Scan for the cell matching the given text and deliver its (x, y) coordinate at center. 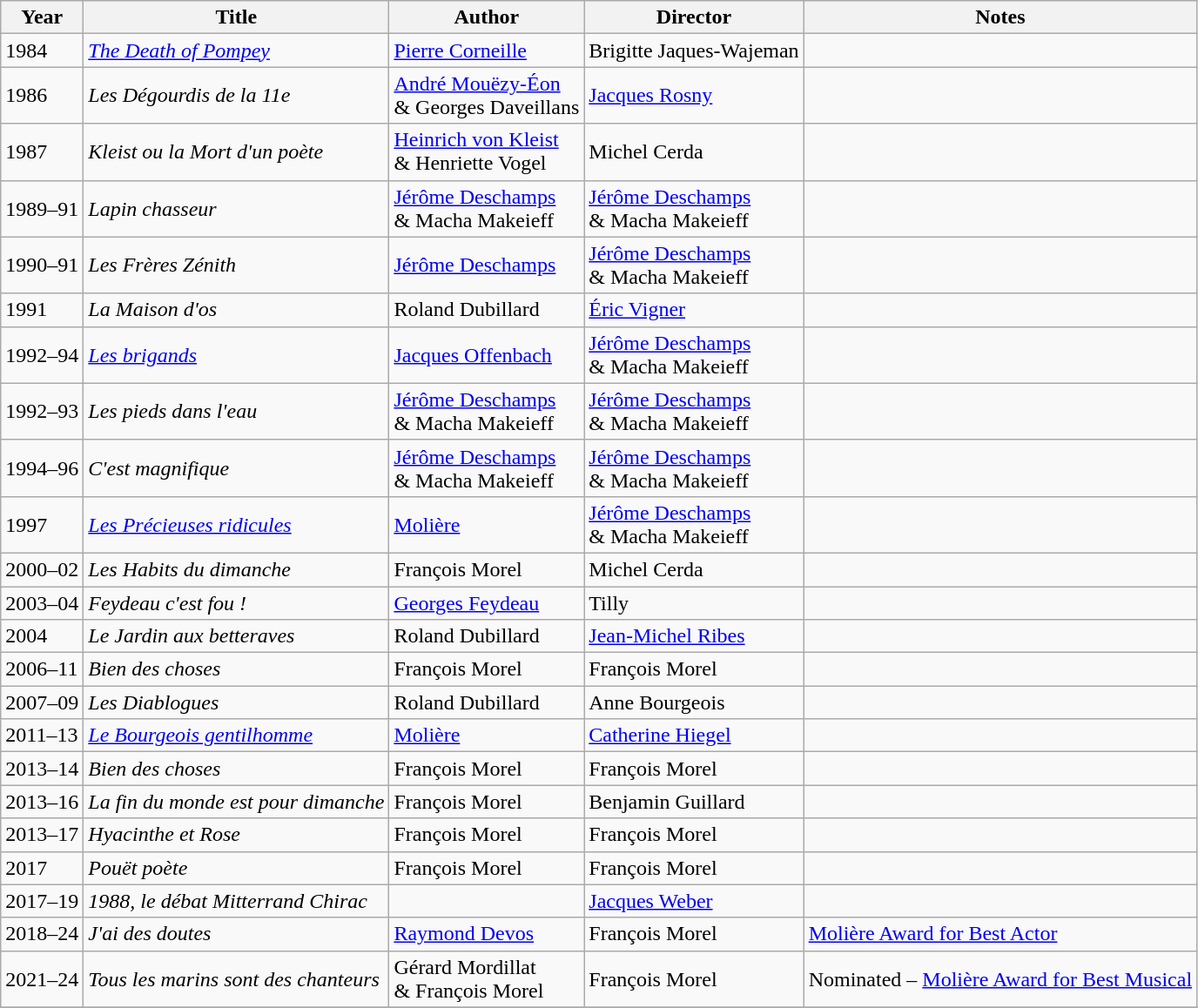
The Death of Pompey (237, 50)
2017–19 (42, 901)
Jacques Offenbach (487, 355)
Jérôme Deschamps (487, 265)
Jacques Weber (694, 901)
Author (487, 17)
Benjamin Guillard (694, 802)
J'ai des doutes (237, 934)
1984 (42, 50)
Pouët poète (237, 868)
André Mouëzy-Éon & Georges Daveillans (487, 96)
1991 (42, 310)
Jean-Michel Ribes (694, 636)
La Maison d'os (237, 310)
2000–02 (42, 569)
Tilly (694, 603)
Year (42, 17)
2017 (42, 868)
1992–93 (42, 411)
2006–11 (42, 669)
Title (237, 17)
Les Frères Zénith (237, 265)
1988, le débat Mitterrand Chirac (237, 901)
1989–91 (42, 209)
Pierre Corneille (487, 50)
Catherine Hiegel (694, 736)
Lapin chasseur (237, 209)
Director (694, 17)
Georges Feydeau (487, 603)
Molière Award for Best Actor (999, 934)
2011–13 (42, 736)
Notes (999, 17)
Les Habits du dimanche (237, 569)
Raymond Devos (487, 934)
Heinrich von Kleist & Henriette Vogel (487, 151)
Les brigands (237, 355)
2018–24 (42, 934)
Feydeau c'est fou ! (237, 603)
2013–16 (42, 802)
Les pieds dans l'eau (237, 411)
1990–91 (42, 265)
2013–17 (42, 835)
Tous les marins sont des chanteurs (237, 978)
1997 (42, 524)
Le Bourgeois gentilhomme (237, 736)
Le Jardin aux betteraves (237, 636)
Nominated – Molière Award for Best Musical (999, 978)
1986 (42, 96)
1994–96 (42, 468)
1992–94 (42, 355)
Kleist ou la Mort d'un poète (237, 151)
1987 (42, 151)
Jacques Rosny (694, 96)
2004 (42, 636)
Gérard Mordillat & François Morel (487, 978)
Hyacinthe et Rose (237, 835)
2013–14 (42, 769)
Brigitte Jaques-Wajeman (694, 50)
La fin du monde est pour dimanche (237, 802)
Éric Vigner (694, 310)
C'est magnifique (237, 468)
Les Précieuses ridicules (237, 524)
Les Diablogues (237, 702)
2021–24 (42, 978)
Anne Bourgeois (694, 702)
2003–04 (42, 603)
Les Dégourdis de la 11e (237, 96)
2007–09 (42, 702)
